Return [X, Y] of the center of cell containing provided text 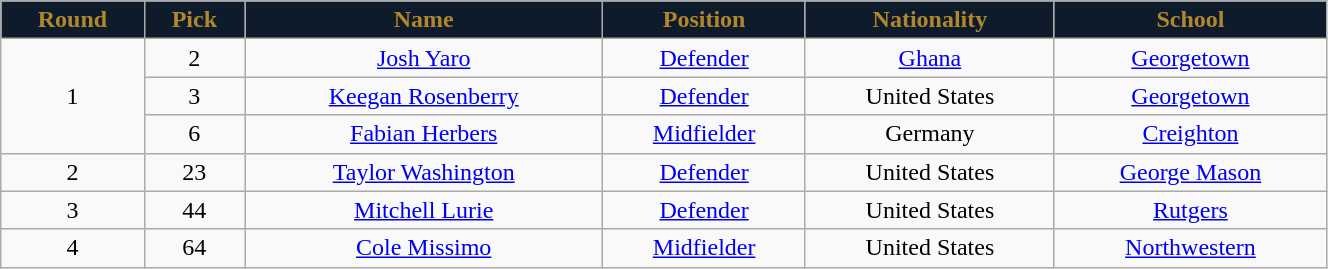
Northwestern [1190, 248]
Name [424, 20]
Position [704, 20]
1 [72, 96]
George Mason [1190, 172]
Josh Yaro [424, 58]
Round [72, 20]
4 [72, 248]
Germany [930, 134]
Creighton [1190, 134]
44 [194, 210]
Taylor Washington [424, 172]
Mitchell Lurie [424, 210]
23 [194, 172]
Cole Missimo [424, 248]
Keegan Rosenberry [424, 96]
Ghana [930, 58]
School [1190, 20]
Rutgers [1190, 210]
64 [194, 248]
Fabian Herbers [424, 134]
Pick [194, 20]
Nationality [930, 20]
6 [194, 134]
